From the cell containing the given text, extract its center point as [x, y] coordinate. 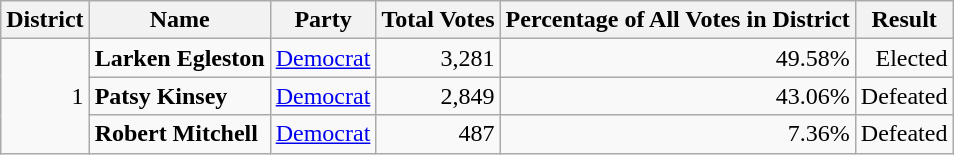
Robert Mitchell [180, 134]
Name [180, 20]
Patsy Kinsey [180, 96]
43.06% [678, 96]
487 [438, 134]
7.36% [678, 134]
1 [45, 96]
49.58% [678, 58]
Result [904, 20]
Percentage of All Votes in District [678, 20]
3,281 [438, 58]
2,849 [438, 96]
Elected [904, 58]
Total Votes [438, 20]
Party [323, 20]
Larken Egleston [180, 58]
District [45, 20]
